Return the (X, Y) coordinate for the center point of the cell that contains the specified text.  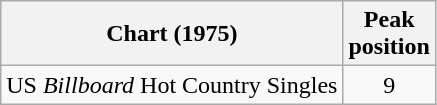
Peak position (389, 34)
Chart (1975) (172, 34)
9 (389, 85)
US Billboard Hot Country Singles (172, 85)
